For the text-containing cell, return its midpoint in (X, Y) coordinate format. 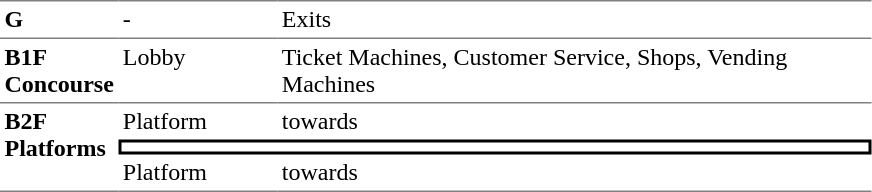
Lobby (198, 71)
- (198, 19)
Exits (574, 19)
B1FConcourse (59, 71)
B2FPlatforms (59, 148)
G (59, 19)
Ticket Machines, Customer Service, Shops, Vending Machines (574, 71)
